Provide the [x, y] coordinate of the cell's center where the given text is located.  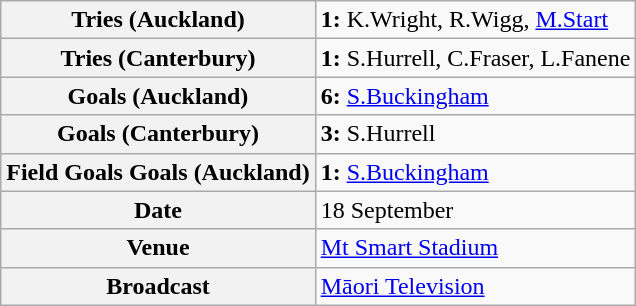
Tries (Canterbury) [158, 58]
Mt Smart Stadium [476, 248]
Field Goals Goals (Auckland) [158, 172]
1: S.Hurrell, C.Fraser, L.Fanene [476, 58]
1: S.Buckingham [476, 172]
6: S.Buckingham [476, 96]
3: S.Hurrell [476, 134]
Broadcast [158, 286]
Māori Television [476, 286]
Goals (Auckland) [158, 96]
Venue [158, 248]
Goals (Canterbury) [158, 134]
Date [158, 210]
18 September [476, 210]
1: K.Wright, R.Wigg, M.Start [476, 20]
Tries (Auckland) [158, 20]
